Find where the given text appears and provide that cell's center as (X, Y) coordinate. 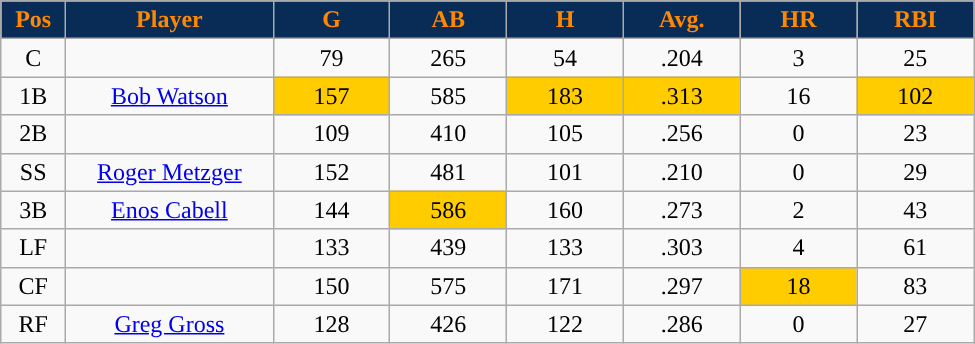
79 (332, 58)
AB (448, 20)
25 (916, 58)
Avg. (682, 20)
160 (566, 210)
.204 (682, 58)
RBI (916, 20)
586 (448, 210)
150 (332, 286)
RF (34, 324)
122 (566, 324)
SS (34, 172)
2 (798, 210)
29 (916, 172)
481 (448, 172)
575 (448, 286)
CF (34, 286)
54 (566, 58)
171 (566, 286)
43 (916, 210)
16 (798, 96)
Pos (34, 20)
109 (332, 134)
LF (34, 248)
61 (916, 248)
102 (916, 96)
2B (34, 134)
HR (798, 20)
1B (34, 96)
426 (448, 324)
.256 (682, 134)
265 (448, 58)
585 (448, 96)
4 (798, 248)
3B (34, 210)
157 (332, 96)
101 (566, 172)
Roger Metzger (170, 172)
.286 (682, 324)
144 (332, 210)
83 (916, 286)
G (332, 20)
H (566, 20)
410 (448, 134)
Greg Gross (170, 324)
Bob Watson (170, 96)
23 (916, 134)
18 (798, 286)
C (34, 58)
152 (332, 172)
3 (798, 58)
Enos Cabell (170, 210)
439 (448, 248)
105 (566, 134)
27 (916, 324)
183 (566, 96)
.313 (682, 96)
.273 (682, 210)
Player (170, 20)
.303 (682, 248)
128 (332, 324)
.297 (682, 286)
.210 (682, 172)
